Return the (X, Y) coordinate for the center point of the cell that contains the specified text.  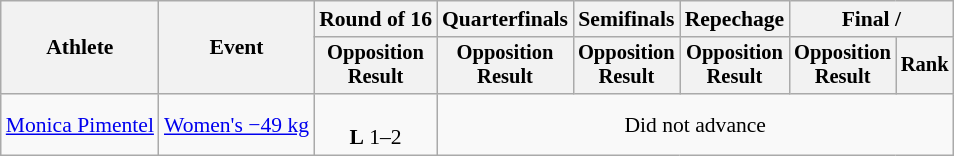
Rank (925, 66)
Round of 16 (376, 19)
Quarterfinals (505, 19)
Athlete (80, 48)
Repechage (735, 19)
Women's −49 kg (236, 124)
L 1–2 (376, 124)
Event (236, 48)
Monica Pimentel (80, 124)
Did not advance (695, 124)
Final / (871, 19)
Semifinals (626, 19)
